Pinpoint the cell where the given text exists, returning its (X, Y) midpoint coordinate. 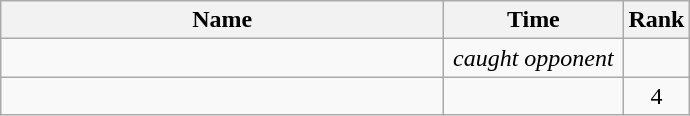
4 (656, 96)
Rank (656, 20)
Name (222, 20)
caught opponent (534, 58)
Time (534, 20)
